Identify which cell holds the provided text, then report its (X, Y) central coordinate. 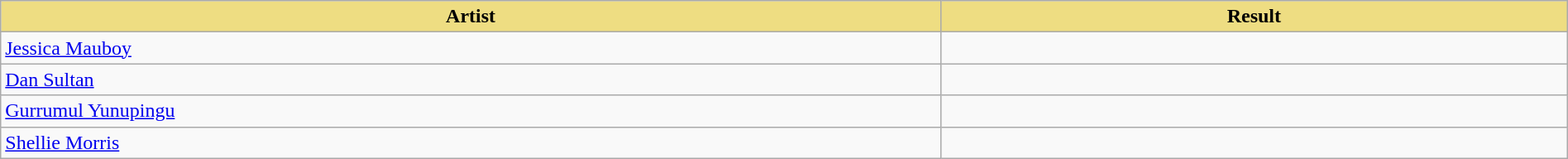
Shellie Morris (471, 142)
Dan Sultan (471, 79)
Jessica Mauboy (471, 48)
Gurrumul Yunupingu (471, 111)
Result (1254, 17)
Artist (471, 17)
